Capture the cell that displays the provided text and extract its [x, y] central coordinate. 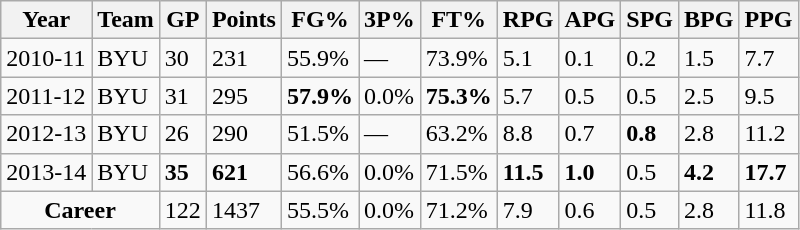
0.1 [590, 58]
11.2 [768, 134]
56.6% [320, 172]
71.2% [458, 210]
5.1 [528, 58]
2010-11 [46, 58]
63.2% [458, 134]
0.6 [590, 210]
9.5 [768, 96]
7.9 [528, 210]
1.5 [709, 58]
1437 [244, 210]
8.8 [528, 134]
Points [244, 20]
621 [244, 172]
11.8 [768, 210]
GP [182, 20]
FG% [320, 20]
4.2 [709, 172]
FT% [458, 20]
26 [182, 134]
17.7 [768, 172]
0.8 [650, 134]
11.5 [528, 172]
73.9% [458, 58]
1.0 [590, 172]
51.5% [320, 134]
2012-13 [46, 134]
75.3% [458, 96]
PPG [768, 20]
2011-12 [46, 96]
2.5 [709, 96]
122 [182, 210]
Year [46, 20]
35 [182, 172]
5.7 [528, 96]
Career [80, 210]
RPG [528, 20]
0.2 [650, 58]
295 [244, 96]
57.9% [320, 96]
31 [182, 96]
APG [590, 20]
71.5% [458, 172]
290 [244, 134]
231 [244, 58]
55.9% [320, 58]
2013-14 [46, 172]
Team [126, 20]
3P% [390, 20]
SPG [650, 20]
BPG [709, 20]
7.7 [768, 58]
0.7 [590, 134]
55.5% [320, 210]
30 [182, 58]
